Scan for the cell matching the given text and deliver its [X, Y] coordinate at center. 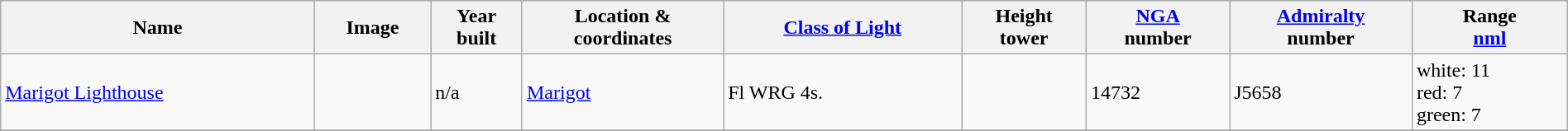
white: 11red: 7green: 7 [1489, 92]
Marigot Lighthouse [157, 92]
NGAnumber [1158, 28]
J5658 [1322, 92]
Image [372, 28]
Class of Light [843, 28]
Fl WRG 4s. [843, 92]
14732 [1158, 92]
Name [157, 28]
Location &coordinates [622, 28]
Yearbuilt [476, 28]
Admiraltynumber [1322, 28]
Heighttower [1024, 28]
n/a [476, 92]
Marigot [622, 92]
Rangenml [1489, 28]
